Return the [X, Y] coordinate for the center point of the cell that contains the specified text.  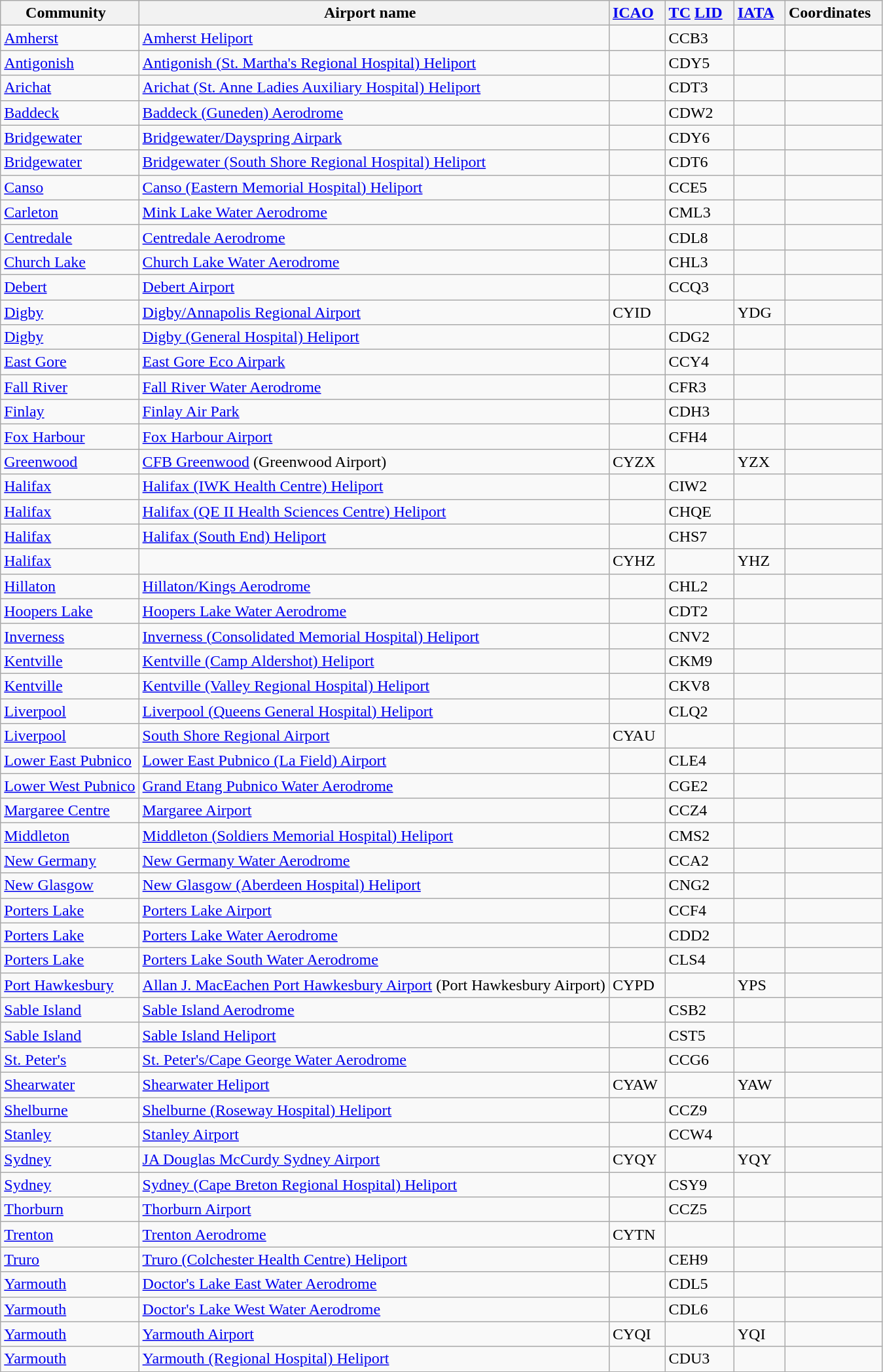
CEH9 [699, 1259]
Margaree Centre [69, 811]
Church Lake Water Aerodrome [374, 262]
New Glasgow (Aberdeen Hospital) Heliport [374, 885]
CYID [637, 312]
CCA2 [699, 861]
Hillaton/Kings Aerodrome [374, 586]
Shelburne (Roseway Hospital) Heliport [374, 1110]
CHL3 [699, 262]
Truro (Colchester Health Centre) Heliport [374, 1259]
Hillaton [69, 586]
Baddeck [69, 113]
Middleton [69, 836]
CDL6 [699, 1309]
Shelburne [69, 1110]
CCZ9 [699, 1110]
CSB2 [699, 1010]
CCQ3 [699, 287]
Sable Island Heliport [374, 1035]
Canso (Eastern Memorial Hospital) Heliport [374, 187]
Bridgewater (South Shore Regional Hospital) Heliport [374, 162]
CCB3 [699, 38]
CML3 [699, 212]
CYTN [637, 1234]
YPS [759, 985]
Hoopers Lake [69, 611]
Church Lake [69, 262]
South Shore Regional Airport [374, 736]
CFH4 [699, 437]
Antigonish [69, 63]
Doctor's Lake East Water Aerodrome [374, 1284]
CDU3 [699, 1359]
CCY4 [699, 362]
Stanley Airport [374, 1135]
YQI [759, 1334]
Lower East Pubnico (La Field) Airport [374, 761]
New Germany Water Aerodrome [374, 861]
Fox Harbour [69, 437]
Amherst Heliport [374, 38]
YAW [759, 1085]
CLS4 [699, 960]
Fall River [69, 387]
Halifax (QE II Health Sciences Centre) Heliport [374, 511]
CNV2 [699, 636]
Arichat [69, 88]
Centredale [69, 237]
CDT6 [699, 162]
CYQI [637, 1334]
CMS2 [699, 836]
Finlay Air Park [374, 412]
Porters Lake South Water Aerodrome [374, 960]
Trenton Aerodrome [374, 1234]
Porters Lake Water Aerodrome [374, 935]
Fox Harbour Airport [374, 437]
Centredale Aerodrome [374, 237]
CYAW [637, 1085]
YZX [759, 462]
Greenwood [69, 462]
Digby/Annapolis Regional Airport [374, 312]
CKM9 [699, 661]
Kentville (Valley Regional Hospital) Heliport [374, 686]
Finlay [69, 412]
Lower West Pubnico [69, 786]
CGE2 [699, 786]
Liverpool (Queens General Hospital) Heliport [374, 711]
CIW2 [699, 487]
CNG2 [699, 885]
Lower East Pubnico [69, 761]
Digby (General Hospital) Heliport [374, 337]
Debert [69, 287]
CYPD [637, 985]
CDY5 [699, 63]
Thorburn Airport [374, 1210]
CDT2 [699, 611]
Porters Lake Airport [374, 910]
Bridgewater/Dayspring Airpark [374, 138]
New Glasgow [69, 885]
East Gore Eco Airpark [374, 362]
CHL2 [699, 586]
IATA [759, 13]
CLQ2 [699, 711]
St. Peter's/Cape George Water Aerodrome [374, 1060]
Canso [69, 187]
Shearwater [69, 1085]
CLE4 [699, 761]
CDD2 [699, 935]
Community [69, 13]
CYHZ [637, 561]
CCG6 [699, 1060]
East Gore [69, 362]
CKV8 [699, 686]
YHZ [759, 561]
Airport name [374, 13]
Baddeck (Guneden) Aerodrome [374, 113]
Kentville (Camp Aldershot) Heliport [374, 661]
CCZ5 [699, 1210]
CST5 [699, 1035]
CDG2 [699, 337]
CCE5 [699, 187]
Truro [69, 1259]
Debert Airport [374, 287]
Mink Lake Water Aerodrome [374, 212]
New Germany [69, 861]
Inverness [69, 636]
CHQE [699, 511]
CYZX [637, 462]
Yarmouth (Regional Hospital) Heliport [374, 1359]
TC LID [699, 13]
Sydney (Cape Breton Regional Hospital) Heliport [374, 1185]
Halifax (IWK Health Centre) Heliport [374, 487]
Carleton [69, 212]
YDG [759, 312]
St. Peter's [69, 1060]
Arichat (St. Anne Ladies Auxiliary Hospital) Heliport [374, 88]
CCZ4 [699, 811]
YQY [759, 1160]
Allan J. MacEachen Port Hawkesbury Airport (Port Hawkesbury Airport) [374, 985]
Margaree Airport [374, 811]
CCW4 [699, 1135]
CDW2 [699, 113]
Coordinates [833, 13]
CCF4 [699, 910]
Halifax (South End) Heliport [374, 536]
Middleton (Soldiers Memorial Hospital) Heliport [374, 836]
CDT3 [699, 88]
CDY6 [699, 138]
CFR3 [699, 387]
Sable Island Aerodrome [374, 1010]
CSY9 [699, 1185]
Doctor's Lake West Water Aerodrome [374, 1309]
CFB Greenwood (Greenwood Airport) [374, 462]
CHS7 [699, 536]
Antigonish (St. Martha's Regional Hospital) Heliport [374, 63]
JA Douglas McCurdy Sydney Airport [374, 1160]
ICAO [637, 13]
Trenton [69, 1234]
Yarmouth Airport [374, 1334]
Amherst [69, 38]
Hoopers Lake Water Aerodrome [374, 611]
CDL5 [699, 1284]
CYAU [637, 736]
Stanley [69, 1135]
Shearwater Heliport [374, 1085]
Thorburn [69, 1210]
Grand Etang Pubnico Water Aerodrome [374, 786]
CDH3 [699, 412]
Fall River Water Aerodrome [374, 387]
CYQY [637, 1160]
Inverness (Consolidated Memorial Hospital) Heliport [374, 636]
Port Hawkesbury [69, 985]
CDL8 [699, 237]
